Provide the (X, Y) coordinate of the cell's center where the given text is located.  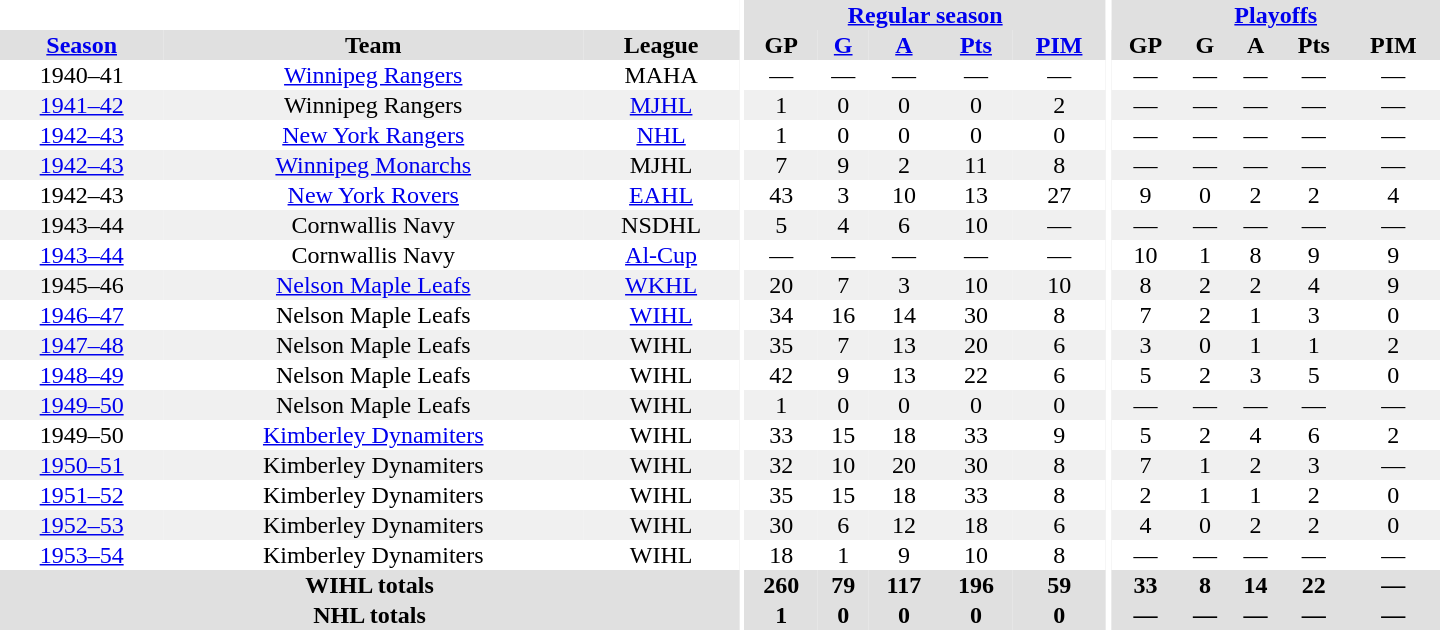
1950–51 (82, 465)
Regular season (926, 15)
New York Rangers (373, 135)
34 (782, 315)
1941–42 (82, 105)
League (661, 45)
43 (782, 195)
260 (782, 585)
59 (1060, 585)
79 (844, 585)
Season (82, 45)
1952–53 (82, 525)
11 (976, 165)
1947–48 (82, 345)
WKHL (661, 285)
1948–49 (82, 375)
1940–41 (82, 75)
EAHL (661, 195)
16 (844, 315)
Playoffs (1276, 15)
New York Rovers (373, 195)
NHL totals (370, 615)
196 (976, 585)
NHL (661, 135)
12 (904, 525)
WIHL totals (370, 585)
117 (904, 585)
NSDHL (661, 225)
Winnipeg Monarchs (373, 165)
27 (1060, 195)
MAHA (661, 75)
1951–52 (82, 495)
1945–46 (82, 285)
Al-Cup (661, 255)
1946–47 (82, 315)
1953–54 (82, 555)
42 (782, 375)
Team (373, 45)
32 (782, 465)
